Return the (X, Y) coordinate for the center point of the cell that contains the specified text.  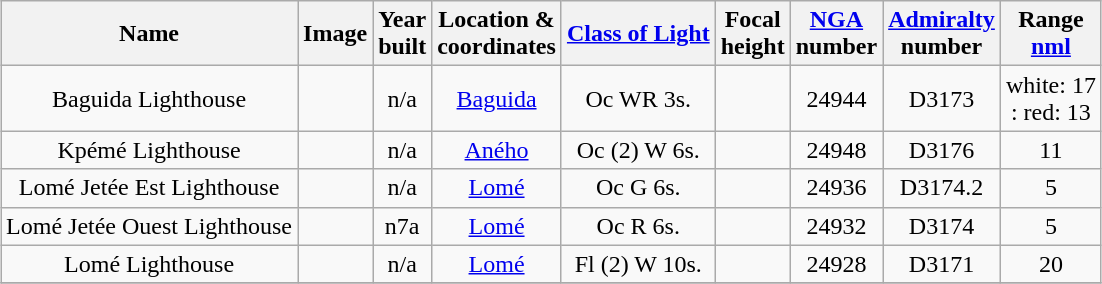
Focalheight (752, 34)
Fl (2) W 10s. (638, 264)
Lomé Lighthouse (150, 264)
Oc WR 3s. (638, 98)
11 (1050, 150)
24944 (836, 98)
D3176 (942, 150)
Class of Light (638, 34)
D3173 (942, 98)
Oc (2) W 6s. (638, 150)
white: 17: red: 13 (1050, 98)
Kpémé Lighthouse (150, 150)
D3171 (942, 264)
D3174 (942, 226)
D3174.2 (942, 188)
Oc R 6s. (638, 226)
20 (1050, 264)
Lomé Jetée Est Lighthouse (150, 188)
Yearbuilt (402, 34)
24948 (836, 150)
Baguida (497, 98)
Lomé Jetée Ouest Lighthouse (150, 226)
n7a (402, 226)
24936 (836, 188)
Admiraltynumber (942, 34)
Location & coordinates (497, 34)
24932 (836, 226)
NGAnumber (836, 34)
Aného (497, 150)
Name (150, 34)
Image (336, 34)
Rangenml (1050, 34)
Oc G 6s. (638, 188)
Baguida Lighthouse (150, 98)
24928 (836, 264)
